Provide the [X, Y] coordinate of the cell's center where the given text is located.  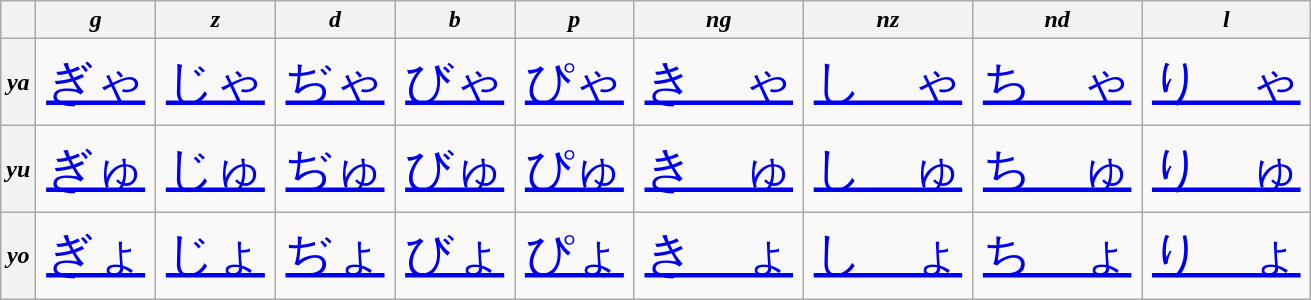
し゚ゃ [888, 82]
り゚ょ [1226, 256]
り゚ゅ [1226, 168]
ぎゃ [96, 82]
り゚ゃ [1226, 82]
b [455, 20]
じゅ [215, 168]
z [215, 20]
l [1226, 20]
びゃ [455, 82]
し゚ゅ [888, 168]
じょ [215, 256]
yo [18, 256]
nz [888, 20]
ぢゃ [335, 82]
びゅ [455, 168]
ち゚ゅ [1058, 168]
g [96, 20]
ぴょ [574, 256]
ぴゅ [574, 168]
yu [18, 168]
びょ [455, 256]
ぎょ [96, 256]
き゚ゃ [718, 82]
ぢゅ [335, 168]
ぴゃ [574, 82]
し゚ょ [888, 256]
d [335, 20]
じゃ [215, 82]
ya [18, 82]
p [574, 20]
ち゚ょ [1058, 256]
き゚ょ [718, 256]
ぎゅ [96, 168]
ち゚ゃ [1058, 82]
ぢょ [335, 256]
nd [1058, 20]
ng [718, 20]
き゚ゅ [718, 168]
